Find where the given text appears and provide that cell's center as [x, y] coordinate. 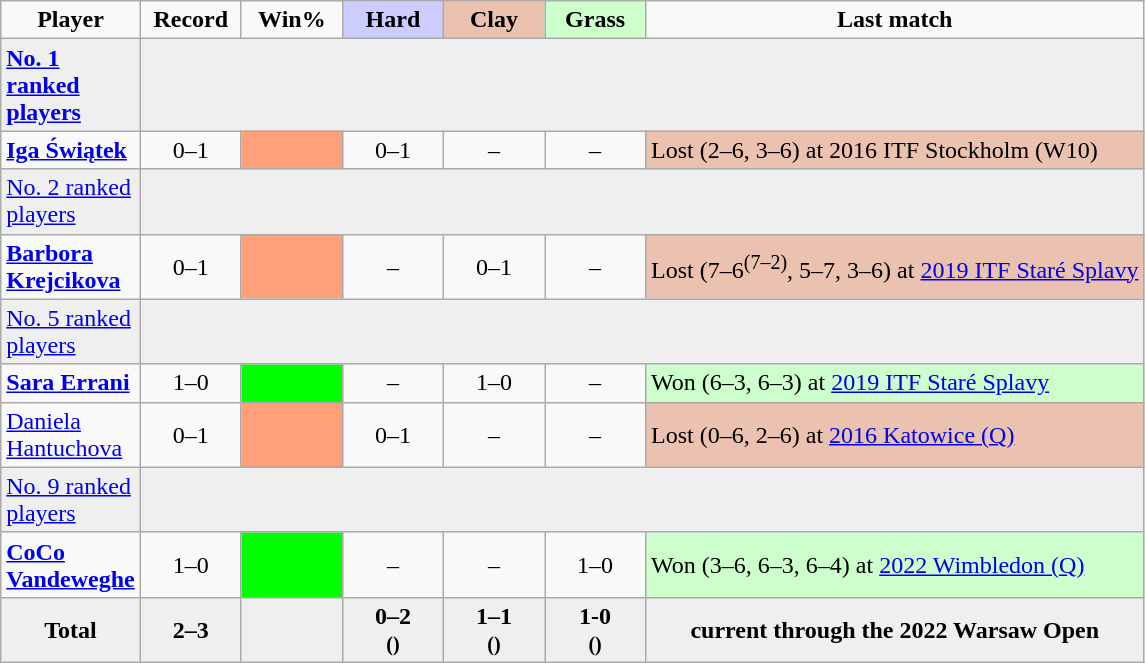
Record [190, 20]
Player [71, 20]
Iga Świątek [71, 150]
1-0 () [596, 630]
Total [71, 630]
No. 2 ranked players [71, 202]
CoCo Vandeweghe [71, 564]
Lost (0–6, 2–6) at 2016 Katowice (Q) [895, 434]
Grass [596, 20]
Won (6–3, 6–3) at 2019 ITF Staré Splavy [895, 383]
No. 1 ranked players [71, 85]
Daniela Hantuchova [71, 434]
No. 5 ranked players [71, 332]
Last match [895, 20]
1–1 () [494, 630]
Clay [494, 20]
current through the 2022 Warsaw Open [895, 630]
Lost (2–6, 3–6) at 2016 ITF Stockholm (W10) [895, 150]
Lost (7–6(7–2), 5–7, 3–6) at 2019 ITF Staré Splavy [895, 266]
Sara Errani [71, 383]
Won (3–6, 6–3, 6–4) at 2022 Wimbledon (Q) [895, 564]
Barbora Krejcikova [71, 266]
Win% [292, 20]
No. 9 ranked players [71, 500]
Hard [392, 20]
2–3 [190, 630]
0–2 () [392, 630]
